From the cell containing the given text, extract its center point as [X, Y] coordinate. 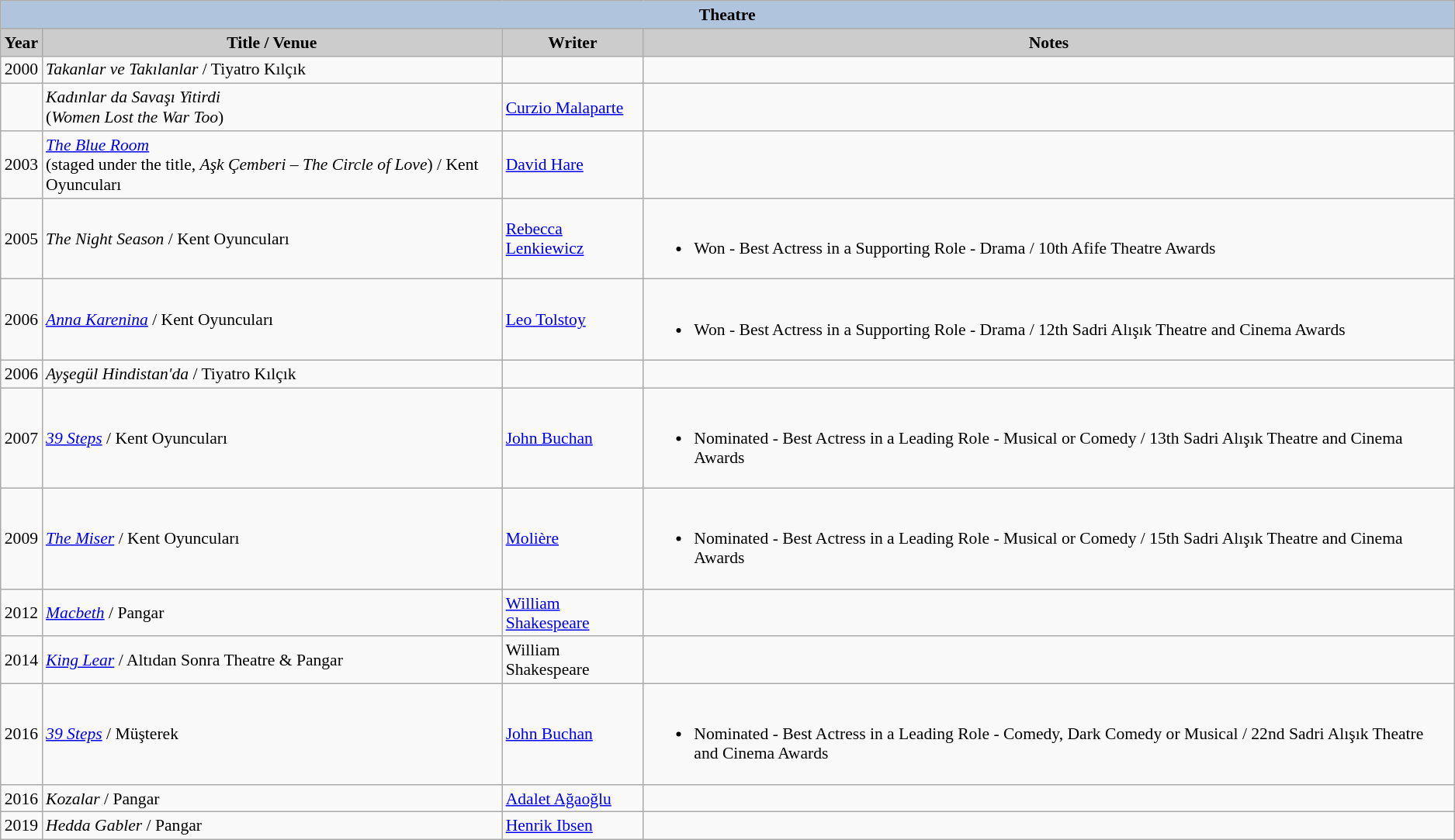
Title / Venue [272, 43]
39 Steps / Müşterek [272, 735]
2019 [22, 826]
39 Steps / Kent Oyuncuları [272, 438]
King Lear / Altıdan Sonra Theatre & Pangar [272, 661]
Hedda Gabler / Pangar [272, 826]
Molière [573, 539]
The Miser / Kent Oyuncuları [272, 539]
Won - Best Actress in a Supporting Role - Drama / 12th Sadri Alışık Theatre and Cinema Awards [1048, 320]
Ayşegül Hindistan'da / Tiyatro Kılçık [272, 374]
Anna Karenina / Kent Oyuncuları [272, 320]
2007 [22, 438]
2009 [22, 539]
David Hare [573, 164]
Notes [1048, 43]
Year [22, 43]
Takanlar ve Takılanlar / Tiyatro Kılçık [272, 70]
Nominated - Best Actress in a Leading Role - Musical or Comedy / 13th Sadri Alışık Theatre and Cinema Awards [1048, 438]
Kozalar / Pangar [272, 799]
Writer [573, 43]
Won - Best Actress in a Supporting Role - Drama / 10th Afife Theatre Awards [1048, 239]
Rebecca Lenkiewicz [573, 239]
The Blue Room(staged under the title, Aşk Çemberi – The Circle of Love) / Kent Oyuncuları [272, 164]
2014 [22, 661]
Kadınlar da Savaşı Yitirdi(Women Lost the War Too) [272, 107]
2000 [22, 70]
Curzio Malaparte [573, 107]
2003 [22, 164]
Adalet Ağaoğlu [573, 799]
The Night Season / Kent Oyuncuları [272, 239]
Nominated - Best Actress in a Leading Role - Comedy, Dark Comedy or Musical / 22nd Sadri Alışık Theatre and Cinema Awards [1048, 735]
Leo Tolstoy [573, 320]
Henrik Ibsen [573, 826]
Macbeth / Pangar [272, 613]
2012 [22, 613]
Nominated - Best Actress in a Leading Role - Musical or Comedy / 15th Sadri Alışık Theatre and Cinema Awards [1048, 539]
2005 [22, 239]
Theatre [728, 15]
